Provide the (x, y) coordinate of the cell's center where the given text is located.  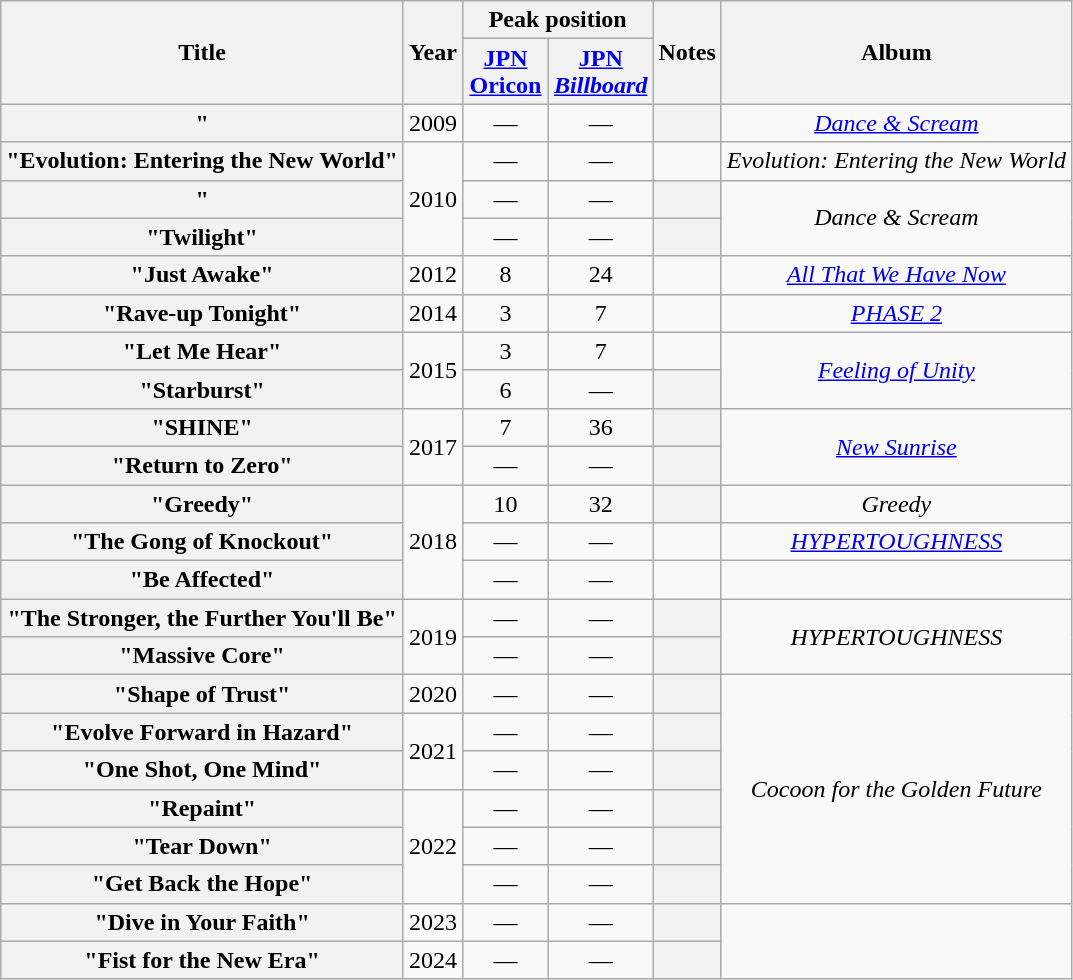
"Dive in Your Faith" (202, 922)
2018 (432, 541)
Feeling of Unity (896, 370)
"Greedy" (202, 503)
2021 (432, 751)
2022 (432, 846)
"Shape of Trust" (202, 694)
Peak position (557, 20)
2015 (432, 370)
2017 (432, 446)
10 (505, 503)
Title (202, 52)
"Twilight" (202, 237)
JPN Billboard (601, 72)
"The Stronger, the Further You'll Be" (202, 618)
6 (505, 389)
"Evolution: Entering the New World" (202, 161)
36 (601, 427)
Notes (687, 52)
"Fist for the New Era" (202, 960)
2020 (432, 694)
2014 (432, 313)
All That We Have Now (896, 275)
"Starburst" (202, 389)
Year (432, 52)
"Return to Zero" (202, 465)
32 (601, 503)
"Just Awake" (202, 275)
"One Shot, One Mind" (202, 770)
2019 (432, 637)
"Evolve Forward in Hazard" (202, 732)
"Be Affected" (202, 580)
Greedy (896, 503)
JPN Oricon (505, 72)
New Sunrise (896, 446)
"The Gong of Knockout" (202, 542)
"Let Me Hear" (202, 351)
2023 (432, 922)
Evolution: Entering the New World (896, 161)
2009 (432, 123)
"Massive Core" (202, 656)
8 (505, 275)
Album (896, 52)
"Repaint" (202, 808)
Cocoon for the Golden Future (896, 789)
"Tear Down" (202, 846)
"Rave-up Tonight" (202, 313)
2012 (432, 275)
"SHINE" (202, 427)
24 (601, 275)
2010 (432, 199)
2024 (432, 960)
PHASE 2 (896, 313)
"Get Back the Hope" (202, 884)
